Search for the cell housing the specified text and yield its [x, y] center coordinate. 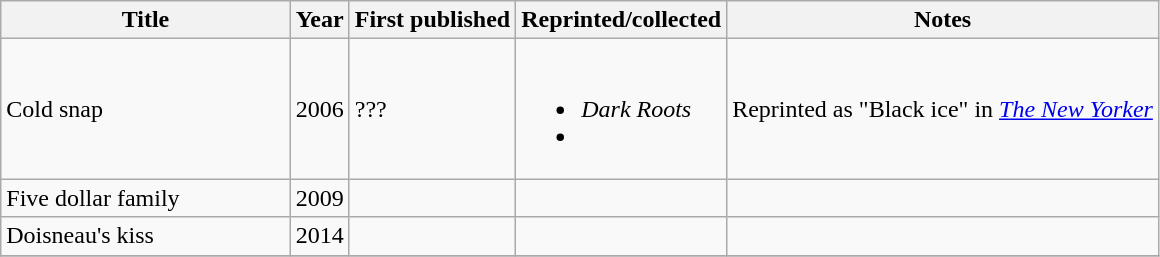
Five dollar family [146, 198]
Title [146, 20]
2014 [320, 236]
Cold snap [146, 109]
??? [432, 109]
Notes [943, 20]
Doisneau's kiss [146, 236]
Reprinted as "Black ice" in The New Yorker [943, 109]
Dark Roots [622, 109]
2009 [320, 198]
2006 [320, 109]
Reprinted/collected [622, 20]
Year [320, 20]
First published [432, 20]
